Find where the given text appears and provide that cell's center as [x, y] coordinate. 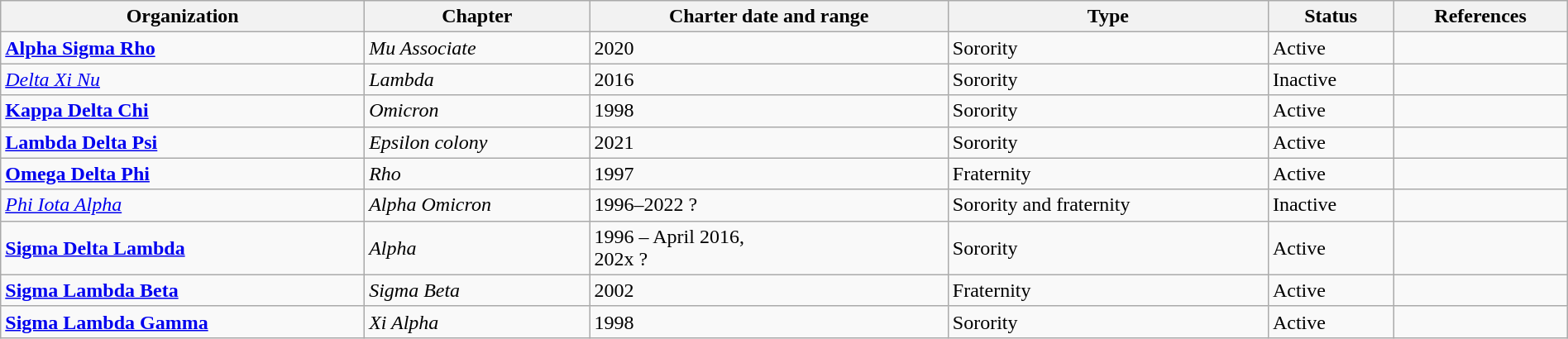
1996–2022 ? [769, 205]
Delta Xi Nu [183, 79]
2020 [769, 48]
2016 [769, 79]
Sorority and fraternity [1108, 205]
Alpha Sigma Rho [183, 48]
Lambda [477, 79]
Alpha [477, 248]
Charter date and range [769, 17]
Epsilon colony [477, 142]
Status [1331, 17]
Xi Alpha [477, 322]
2002 [769, 290]
Omega Delta Phi [183, 174]
Chapter [477, 17]
Kappa Delta Chi [183, 111]
Mu Associate [477, 48]
Organization [183, 17]
References [1480, 17]
Type [1108, 17]
Alpha Omicron [477, 205]
Sigma Lambda Gamma [183, 322]
Lambda Delta Psi [183, 142]
Rho [477, 174]
Phi Iota Alpha [183, 205]
Omicron [477, 111]
1996 – April 2016,202x ? [769, 248]
Sigma Beta [477, 290]
Sigma Lambda Beta [183, 290]
1997 [769, 174]
Sigma Delta Lambda [183, 248]
2021 [769, 142]
